Provide the (X, Y) coordinate of the cell's center where the given text is located.  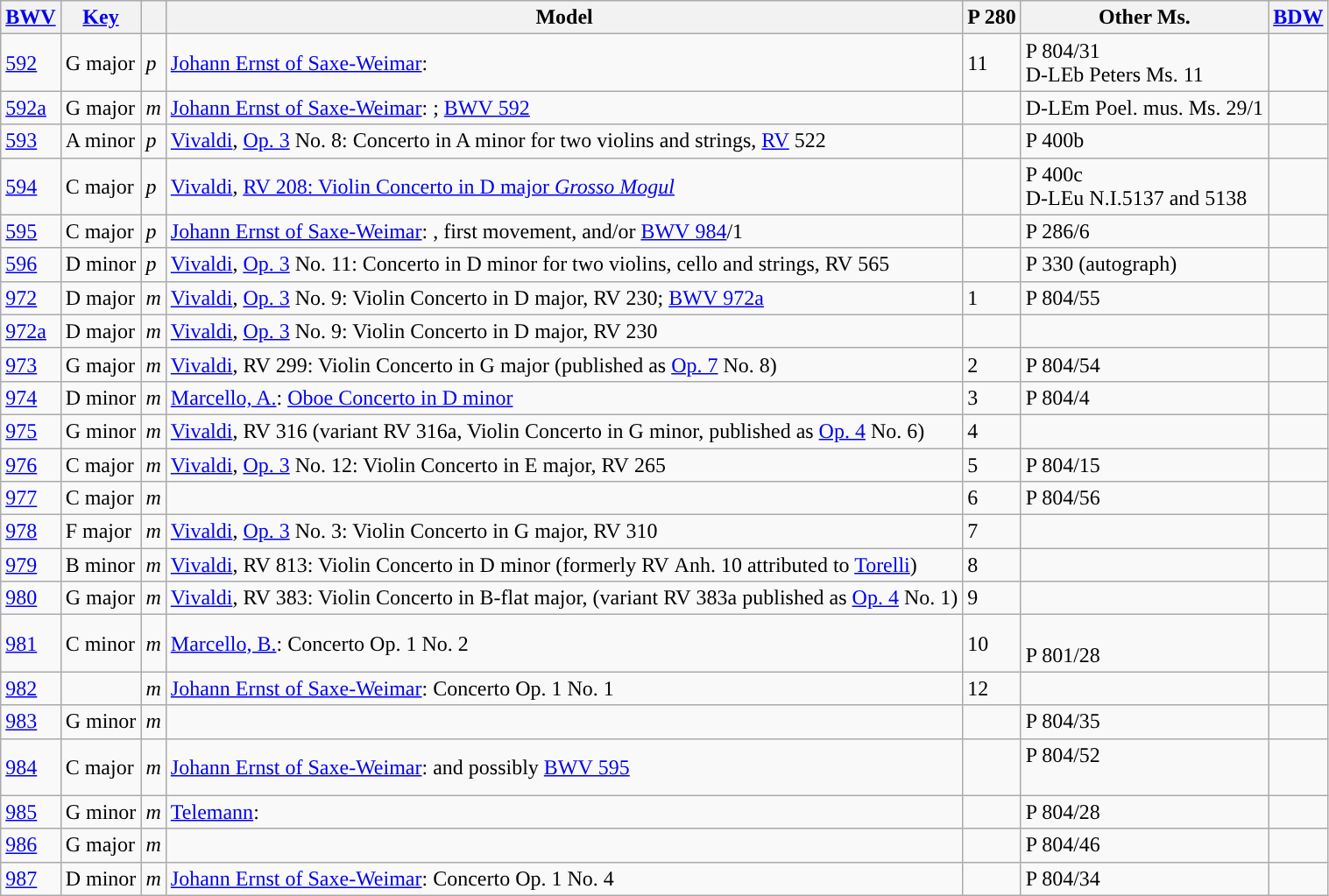
10 (992, 643)
985 (31, 812)
11 (992, 63)
Telemann: (564, 812)
979 (31, 565)
973 (31, 364)
1 (992, 298)
2 (992, 364)
P 286/6 (1144, 231)
Vivaldi, RV 208: Violin Concerto in D major Grosso Mogul (564, 186)
P 804/56 (1144, 498)
P 400cD-LEu N.I.5137 and 5138 (1144, 186)
P 804/55 (1144, 298)
Johann Ernst of Saxe-Weimar: ; BWV 592 (564, 108)
Vivaldi, Op. 3 No. 11: Concerto in D minor for two violins, cello and strings, RV 565 (564, 265)
Johann Ernst of Saxe-Weimar: Concerto Op. 1 No. 1 (564, 688)
Vivaldi, RV 383: Violin Concerto in B-flat major, (variant RV 383a published as Op. 4 No. 1) (564, 598)
Key (101, 18)
Johann Ernst of Saxe-Weimar: and possibly BWV 595 (564, 767)
977 (31, 498)
596 (31, 265)
594 (31, 186)
Vivaldi, RV 316 (variant RV 316a, Violin Concerto in G minor, published as Op. 4 No. 6) (564, 431)
P 804/4 (1144, 398)
Marcello, A.: Oboe Concerto in D minor (564, 398)
F major (101, 532)
Johann Ernst of Saxe-Weimar: (564, 63)
B minor (101, 565)
987 (31, 878)
P 804/54 (1144, 364)
Model (564, 18)
976 (31, 465)
980 (31, 598)
4 (992, 431)
975 (31, 431)
P 400b (1144, 141)
Other Ms. (1144, 18)
8 (992, 565)
Vivaldi, Op. 3 No. 12: Violin Concerto in E major, RV 265 (564, 465)
982 (31, 688)
Johann Ernst of Saxe-Weimar: , first movement, and/or BWV 984/1 (564, 231)
972 (31, 298)
9 (992, 598)
5 (992, 465)
A minor (101, 141)
983 (31, 722)
Vivaldi, Op. 3 No. 9: Violin Concerto in D major, RV 230 (564, 331)
P 801/28 (1144, 643)
595 (31, 231)
Vivaldi, Op. 3 No. 8: Concerto in A minor for two violins and strings, RV 522 (564, 141)
Vivaldi, Op. 3 No. 3: Violin Concerto in G major, RV 310 (564, 532)
3 (992, 398)
BDW (1298, 18)
P 804/15 (1144, 465)
972a (31, 331)
Vivaldi, RV 813: Violin Concerto in D minor (formerly RV Anh. 10 attributed to Torelli) (564, 565)
P 804/34 (1144, 878)
7 (992, 532)
Vivaldi, RV 299: Violin Concerto in G major (published as Op. 7 No. 8) (564, 364)
592 (31, 63)
D-LEm Poel. mus. Ms. 29/1 (1144, 108)
P 330 (autograph) (1144, 265)
P 804/35 (1144, 722)
BWV (31, 18)
986 (31, 845)
C minor (101, 643)
P 804/52 (1144, 767)
6 (992, 498)
P 804/46 (1144, 845)
981 (31, 643)
Johann Ernst of Saxe-Weimar: Concerto Op. 1 No. 4 (564, 878)
P 804/28 (1144, 812)
Marcello, B.: Concerto Op. 1 No. 2 (564, 643)
974 (31, 398)
593 (31, 141)
592a (31, 108)
P 804/31D-LEb Peters Ms. 11 (1144, 63)
P 280 (992, 18)
12 (992, 688)
984 (31, 767)
Vivaldi, Op. 3 No. 9: Violin Concerto in D major, RV 230; BWV 972a (564, 298)
978 (31, 532)
